Capture the cell that displays the provided text and extract its (x, y) central coordinate. 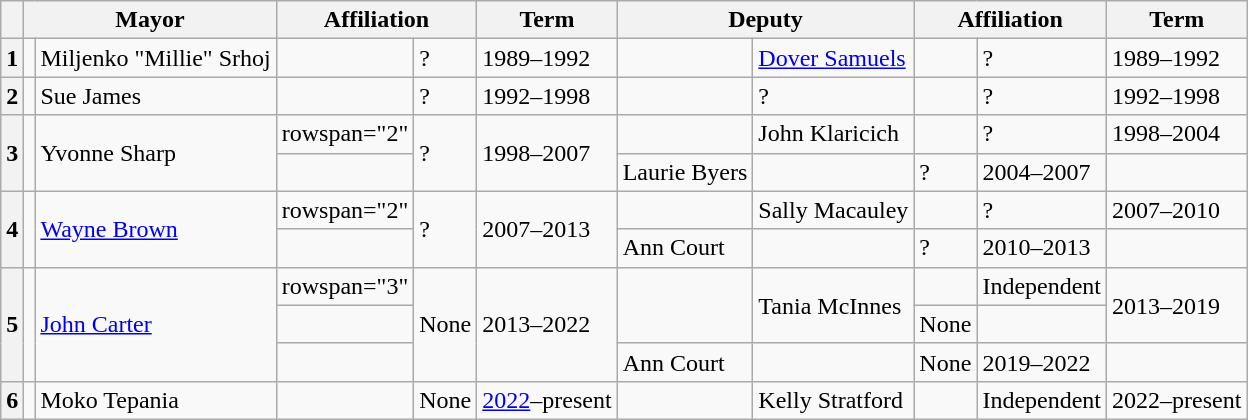
2004–2007 (1042, 172)
Miljenko "Millie" Srhoj (156, 58)
2007–2010 (1177, 210)
6 (12, 400)
4 (12, 229)
1998–2007 (547, 153)
Kelly Stratford (834, 400)
Laurie Byers (685, 172)
Wayne Brown (156, 229)
John Carter (156, 324)
5 (12, 324)
2010–2013 (1042, 248)
Deputy (766, 20)
Yvonne Sharp (156, 153)
John Klaricich (834, 134)
2013–2022 (547, 324)
rowspan="3" (345, 286)
2007–2013 (547, 229)
2 (12, 96)
1998–2004 (1177, 134)
Tania McInnes (834, 305)
Sally Macauley (834, 210)
1 (12, 58)
Dover Samuels (834, 58)
Moko Tepania (156, 400)
Sue James (156, 96)
2013–2019 (1177, 305)
2019–2022 (1042, 362)
3 (12, 153)
Mayor (150, 20)
